Find where the given text appears and provide that cell's center as [x, y] coordinate. 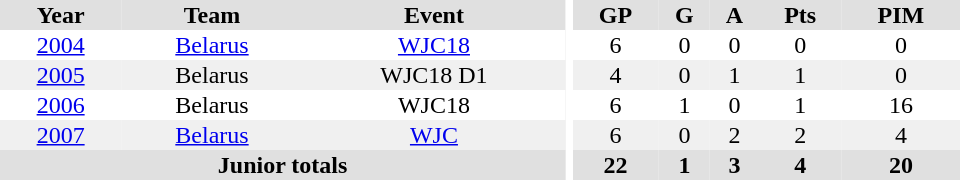
G [685, 15]
22 [615, 165]
Year [60, 15]
2004 [60, 45]
Event [434, 15]
Junior totals [282, 165]
PIM [901, 15]
2005 [60, 75]
WJC18 D1 [434, 75]
2006 [60, 105]
16 [901, 105]
GP [615, 15]
2007 [60, 135]
Team [212, 15]
3 [734, 165]
A [734, 15]
Pts [800, 15]
20 [901, 165]
WJC [434, 135]
